Find where the given text appears and provide that cell's center as [X, Y] coordinate. 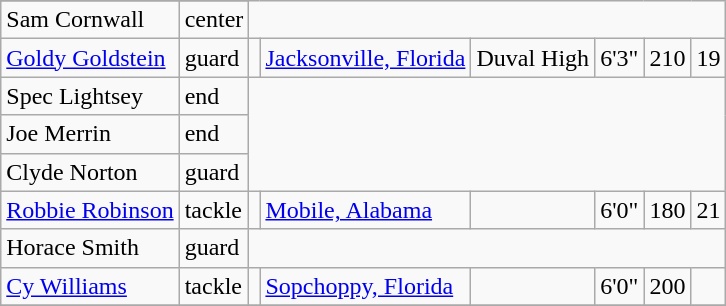
180 [668, 210]
Spec Lightsey [90, 96]
Sam Cornwall [90, 20]
Horace Smith [90, 248]
19 [708, 58]
Duval High [533, 58]
210 [668, 58]
21 [708, 210]
6'3" [620, 58]
200 [668, 286]
Joe Merrin [90, 134]
Clyde Norton [90, 172]
center [214, 20]
Goldy Goldstein [90, 58]
Sopchoppy, Florida [366, 286]
Cy Williams [90, 286]
Mobile, Alabama [366, 210]
Jacksonville, Florida [366, 58]
Robbie Robinson [90, 210]
